Return the [X, Y] coordinate for the center point of the cell that contains the specified text.  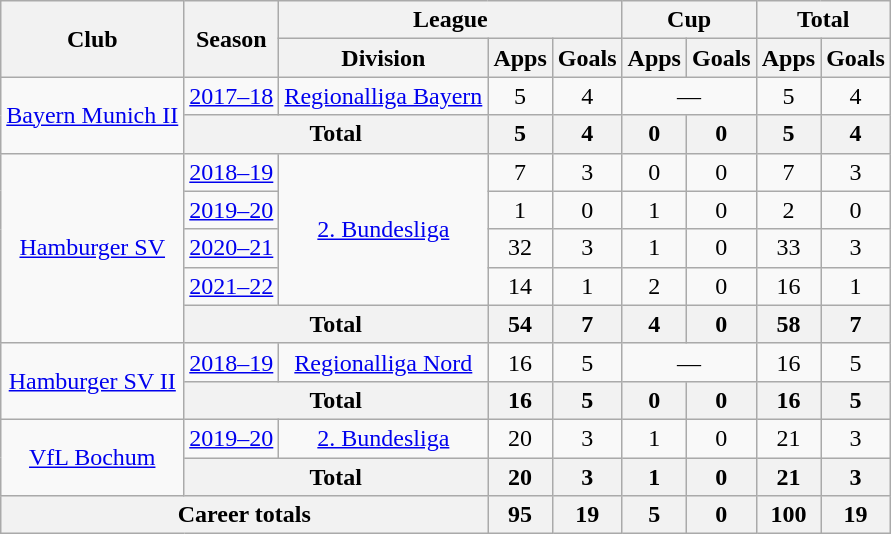
League [450, 20]
58 [788, 324]
Bayern Munich II [92, 115]
100 [788, 515]
Hamburger SV II [92, 381]
Hamburger SV [92, 248]
32 [520, 248]
2017–18 [232, 96]
2021–22 [232, 286]
2020–21 [232, 248]
Regionalliga Bayern [384, 96]
33 [788, 248]
VfL Bochum [92, 457]
95 [520, 515]
Cup [689, 20]
14 [520, 286]
Regionalliga Nord [384, 362]
54 [520, 324]
Club [92, 39]
Division [384, 58]
Career totals [244, 515]
Season [232, 39]
